Determine the [X, Y] coordinate at the center of the cell enclosing the given text.  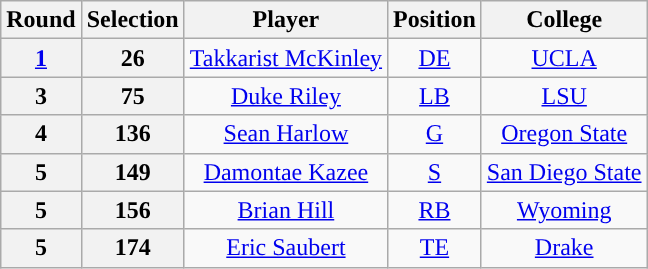
Duke Riley [286, 96]
S [435, 172]
DE [435, 58]
4 [41, 134]
RB [435, 210]
Drake [564, 248]
TE [435, 248]
26 [132, 58]
Round [41, 20]
136 [132, 134]
3 [41, 96]
Player [286, 20]
Oregon State [564, 134]
174 [132, 248]
College [564, 20]
156 [132, 210]
1 [41, 58]
LB [435, 96]
San Diego State [564, 172]
149 [132, 172]
Brian Hill [286, 210]
Damontae Kazee [286, 172]
Selection [132, 20]
LSU [564, 96]
75 [132, 96]
UCLA [564, 58]
Eric Saubert [286, 248]
Position [435, 20]
G [435, 134]
Takkarist McKinley [286, 58]
Wyoming [564, 210]
Sean Harlow [286, 134]
